Return (X, Y) of the center of cell containing provided text 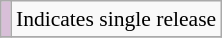
Indicates single release (116, 19)
